Identify which cell holds the provided text, then report its (x, y) central coordinate. 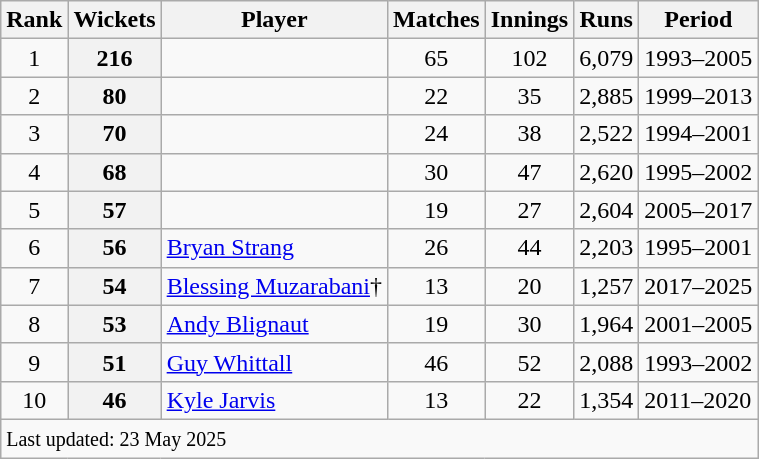
65 (436, 58)
2017–2025 (698, 286)
27 (529, 210)
26 (436, 248)
6 (34, 248)
1,354 (606, 400)
2,604 (606, 210)
Innings (529, 20)
Blessing Muzarabani† (274, 286)
Period (698, 20)
Rank (34, 20)
24 (436, 134)
38 (529, 134)
1,964 (606, 324)
Kyle Jarvis (274, 400)
7 (34, 286)
53 (114, 324)
47 (529, 172)
20 (529, 286)
2 (34, 96)
1993–2002 (698, 362)
1,257 (606, 286)
Andy Blignaut (274, 324)
2,203 (606, 248)
Guy Whittall (274, 362)
Wickets (114, 20)
1994–2001 (698, 134)
80 (114, 96)
10 (34, 400)
1 (34, 58)
57 (114, 210)
102 (529, 58)
68 (114, 172)
35 (529, 96)
4 (34, 172)
2,522 (606, 134)
2011–2020 (698, 400)
51 (114, 362)
70 (114, 134)
Runs (606, 20)
1995–2001 (698, 248)
56 (114, 248)
8 (34, 324)
2,885 (606, 96)
54 (114, 286)
Bryan Strang (274, 248)
2005–2017 (698, 210)
44 (529, 248)
1995–2002 (698, 172)
Player (274, 20)
52 (529, 362)
2,620 (606, 172)
6,079 (606, 58)
2001–2005 (698, 324)
3 (34, 134)
2,088 (606, 362)
1999–2013 (698, 96)
9 (34, 362)
1993–2005 (698, 58)
Last updated: 23 May 2025 (380, 438)
Matches (436, 20)
216 (114, 58)
5 (34, 210)
